Output the (x, y) coordinate of the center of the cell containing the given text.  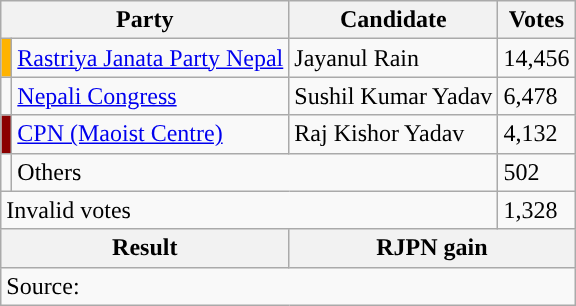
Party (145, 20)
4,132 (536, 134)
502 (536, 172)
RJPN gain (432, 248)
Raj Kishor Yadav (394, 134)
Rastriya Janata Party Nepal (150, 58)
Nepali Congress (150, 96)
Others (255, 172)
Candidate (394, 20)
Source: (288, 286)
Jayanul Rain (394, 58)
Invalid votes (250, 210)
14,456 (536, 58)
Sushil Kumar Yadav (394, 96)
CPN (Maoist Centre) (150, 134)
Result (145, 248)
1,328 (536, 210)
6,478 (536, 96)
Votes (536, 20)
